Capture the cell that displays the provided text and extract its (x, y) central coordinate. 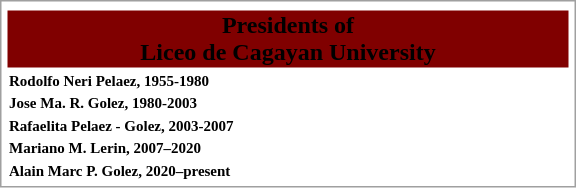
Presidents ofLiceo de Cagayan University (288, 38)
Rafaelita Pelaez - Golez, 2003-2007 (288, 126)
Alain Marc P. Golez, 2020–present (288, 170)
Rodolfo Neri Pelaez, 1955-1980 (288, 80)
Jose Ma. R. Golez, 1980-2003 (288, 103)
Mariano M. Lerin, 2007–2020 (288, 148)
